Output the [X, Y] coordinate of the center of the cell containing the given text.  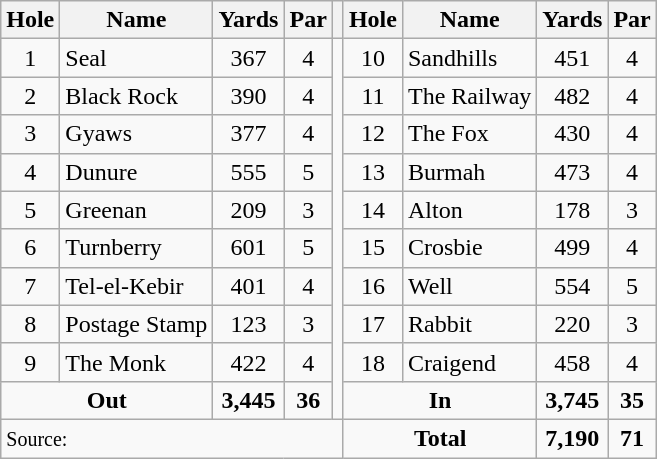
Tel-el-Kebir [136, 286]
Out [107, 400]
15 [372, 248]
2 [30, 96]
Gyaws [136, 134]
422 [248, 362]
36 [308, 400]
17 [372, 324]
Crosbie [469, 248]
The Fox [469, 134]
555 [248, 172]
71 [632, 438]
In [440, 400]
601 [248, 248]
401 [248, 286]
Seal [136, 58]
7 [30, 286]
Total [440, 438]
390 [248, 96]
482 [572, 96]
458 [572, 362]
The Monk [136, 362]
12 [372, 134]
209 [248, 210]
Greenan [136, 210]
554 [572, 286]
18 [372, 362]
451 [572, 58]
Craigend [469, 362]
16 [372, 286]
3,745 [572, 400]
14 [372, 210]
The Railway [469, 96]
Postage Stamp [136, 324]
499 [572, 248]
Source: [172, 438]
Alton [469, 210]
9 [30, 362]
Sandhills [469, 58]
Burmah [469, 172]
367 [248, 58]
178 [572, 210]
123 [248, 324]
220 [572, 324]
10 [372, 58]
Turnberry [136, 248]
8 [30, 324]
35 [632, 400]
6 [30, 248]
Dunure [136, 172]
Black Rock [136, 96]
377 [248, 134]
3,445 [248, 400]
473 [572, 172]
Rabbit [469, 324]
7,190 [572, 438]
430 [572, 134]
11 [372, 96]
Well [469, 286]
13 [372, 172]
1 [30, 58]
